Output the (x, y) coordinate of the center of the cell containing the given text.  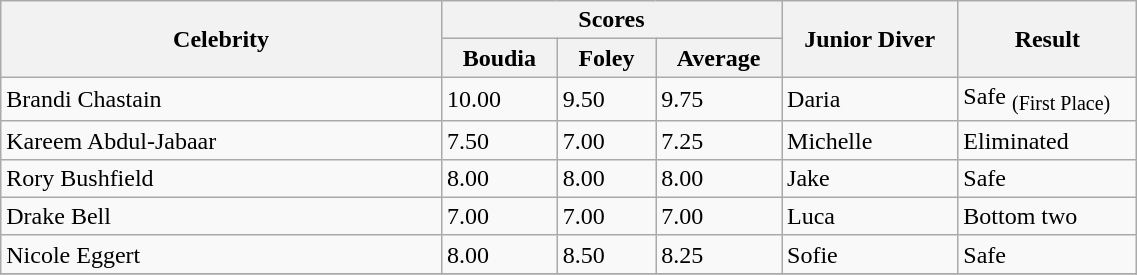
Boudia (499, 58)
Result (1048, 39)
9.50 (606, 99)
Foley (606, 58)
9.75 (719, 99)
10.00 (499, 99)
Michelle (870, 140)
7.50 (499, 140)
8.25 (719, 254)
Luca (870, 216)
Brandi Chastain (222, 99)
Eliminated (1048, 140)
Bottom two (1048, 216)
Safe (First Place) (1048, 99)
7.25 (719, 140)
Rory Bushfield (222, 178)
Jake (870, 178)
Average (719, 58)
Scores (611, 20)
Drake Bell (222, 216)
Junior Diver (870, 39)
Daria (870, 99)
Sofie (870, 254)
8.50 (606, 254)
Kareem Abdul-Jabaar (222, 140)
Celebrity (222, 39)
Nicole Eggert (222, 254)
